Find where the given text appears and provide that cell's center as (X, Y) coordinate. 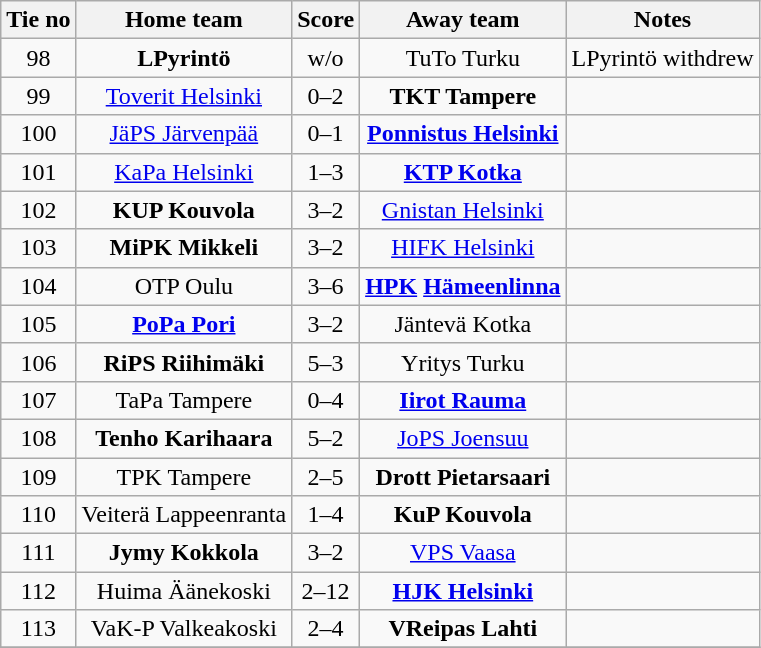
5–3 (326, 362)
VaK-P Valkeakoski (184, 629)
VReipas Lahti (463, 629)
KaPa Helsinki (184, 172)
RiPS Riihimäki (184, 362)
HIFK Helsinki (463, 248)
1–3 (326, 172)
KUP Kouvola (184, 210)
LPyrintö (184, 58)
104 (38, 286)
VPS Vaasa (463, 553)
OTP Oulu (184, 286)
108 (38, 438)
TPK Tampere (184, 477)
TKT Tampere (463, 96)
105 (38, 324)
2–4 (326, 629)
0–1 (326, 134)
Toverit Helsinki (184, 96)
98 (38, 58)
0–2 (326, 96)
110 (38, 515)
PoPa Pori (184, 324)
Huima Äänekoski (184, 591)
TuTo Turku (463, 58)
JoPS Joensuu (463, 438)
103 (38, 248)
106 (38, 362)
102 (38, 210)
Tie no (38, 20)
KTP Kotka (463, 172)
Yritys Turku (463, 362)
Gnistan Helsinki (463, 210)
Score (326, 20)
LPyrintö withdrew (662, 58)
111 (38, 553)
5–2 (326, 438)
112 (38, 591)
1–4 (326, 515)
w/o (326, 58)
JäPS Järvenpää (184, 134)
3–6 (326, 286)
Drott Pietarsaari (463, 477)
Notes (662, 20)
Jäntevä Kotka (463, 324)
MiPK Mikkeli (184, 248)
2–12 (326, 591)
99 (38, 96)
Ponnistus Helsinki (463, 134)
Away team (463, 20)
Iirot Rauma (463, 400)
Tenho Karihaara (184, 438)
101 (38, 172)
Veiterä Lappeenranta (184, 515)
HPK Hämeenlinna (463, 286)
100 (38, 134)
Jymy Kokkola (184, 553)
Home team (184, 20)
107 (38, 400)
KuP Kouvola (463, 515)
109 (38, 477)
0–4 (326, 400)
TaPa Tampere (184, 400)
113 (38, 629)
HJK Helsinki (463, 591)
2–5 (326, 477)
